Extract the (X, Y) coordinate from the center of the cell holding the provided text.  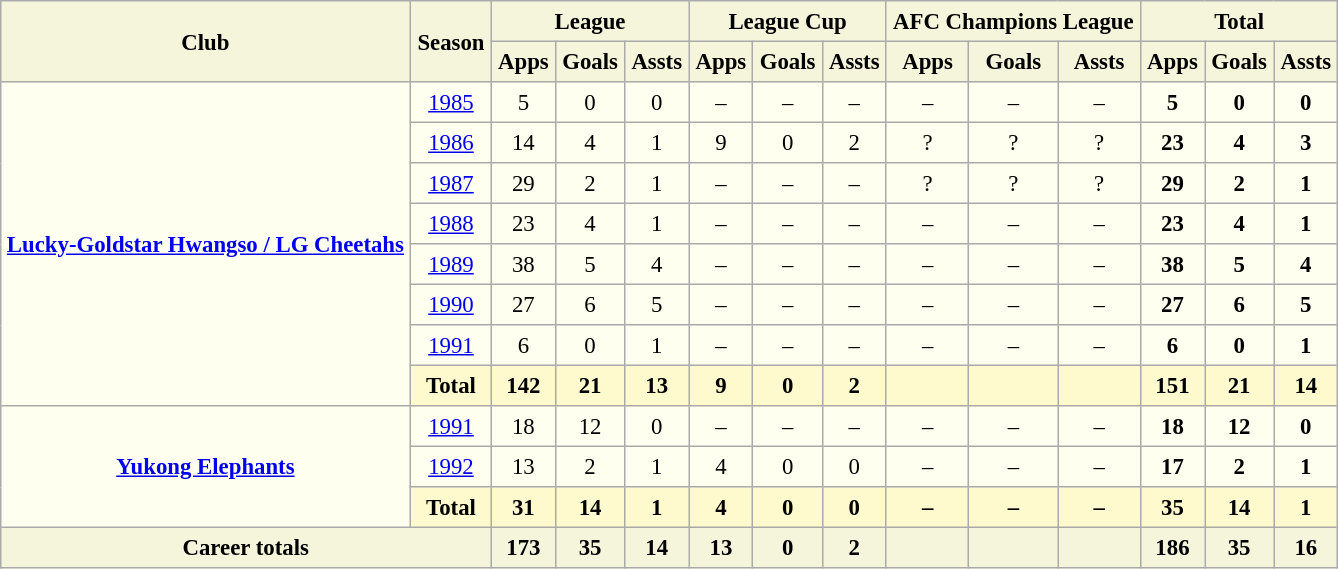
1986 (452, 142)
Lucky-Goldstar Hwangso / LG Cheetahs (206, 244)
AFC Champions League (1013, 21)
League Cup (788, 21)
151 (1172, 385)
1985 (452, 102)
1989 (452, 264)
Season (452, 42)
16 (1306, 547)
173 (523, 547)
Yukong Elephants (206, 467)
1992 (452, 466)
31 (523, 507)
1990 (452, 304)
League (590, 21)
17 (1172, 466)
Club (206, 42)
186 (1172, 547)
3 (1306, 142)
Career totals (246, 547)
1988 (452, 223)
1987 (452, 183)
142 (523, 385)
